Capture the cell that displays the provided text and extract its [X, Y] central coordinate. 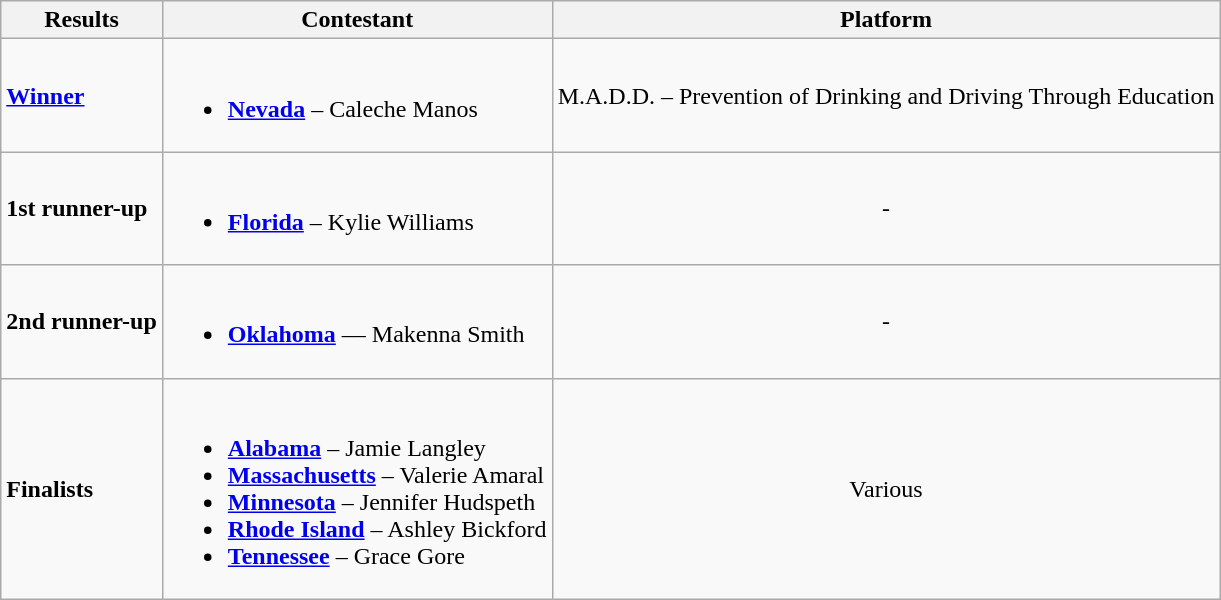
Various [886, 488]
Oklahoma –– Makenna Smith [357, 322]
Nevada – Caleche Manos [357, 96]
Results [82, 20]
Contestant [357, 20]
2nd runner-up [82, 322]
M.A.D.D. – Prevention of Drinking and Driving Through Education [886, 96]
Finalists [82, 488]
Winner [82, 96]
1st runner-up [82, 208]
Alabama – Jamie Langley Massachusetts – Valerie Amaral Minnesota – Jennifer Hudspeth Rhode Island – Ashley Bickford Tennessee – Grace Gore [357, 488]
Platform [886, 20]
Florida – Kylie Williams [357, 208]
